Return the [X, Y] coordinate for the center point of the cell that contains the specified text.  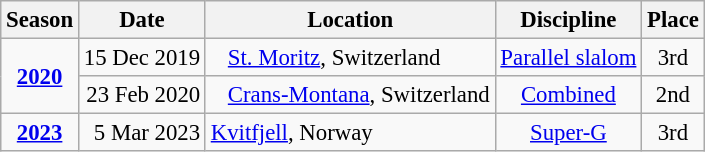
Place [673, 20]
15 Dec 2019 [142, 58]
Combined [568, 95]
2nd [673, 95]
Location [350, 20]
Kvitfjell, Norway [350, 133]
23 Feb 2020 [142, 95]
2020 [40, 76]
Parallel slalom [568, 58]
2023 [40, 133]
5 Mar 2023 [142, 133]
Super-G [568, 133]
St. Moritz, Switzerland [350, 58]
Discipline [568, 20]
Crans-Montana, Switzerland [350, 95]
Date [142, 20]
Season [40, 20]
